Find where the given text appears and provide that cell's center as [X, Y] coordinate. 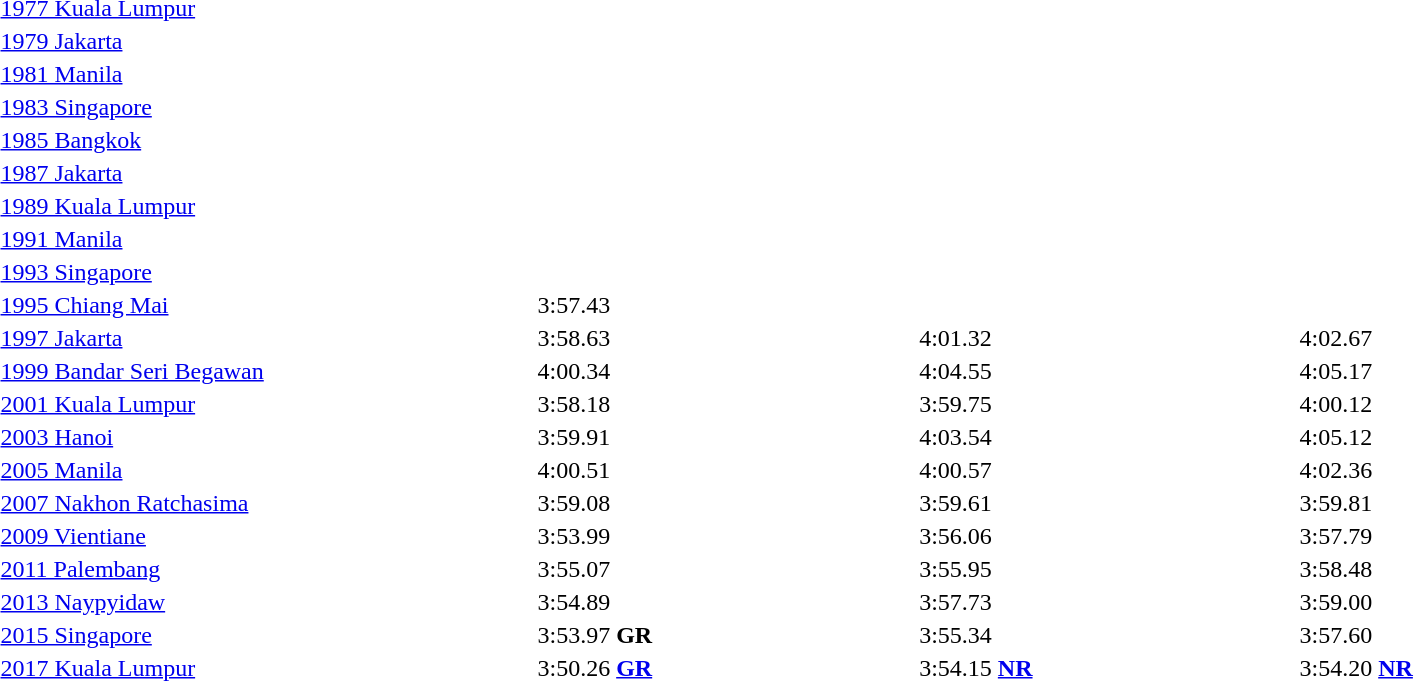
3:59.08 [595, 503]
3:56.06 [976, 536]
3:53.97 GR [595, 635]
3:55.07 [595, 569]
4:00.51 [595, 470]
4:02.67 [1356, 338]
4:05.17 [1356, 371]
4:00.12 [1356, 404]
4:02.36 [1356, 470]
3:58.63 [595, 338]
3:58.48 [1356, 569]
4:00.34 [595, 371]
3:53.99 [595, 536]
3:54.89 [595, 602]
3:57.73 [976, 602]
3:57.60 [1356, 635]
4:04.55 [976, 371]
3:58.18 [595, 404]
4:01.32 [976, 338]
3:59.00 [1356, 602]
3:59.75 [976, 404]
3:57.43 [595, 305]
3:59.91 [595, 437]
3:55.95 [976, 569]
4:00.57 [976, 470]
3:59.61 [976, 503]
3:59.81 [1356, 503]
3:55.34 [976, 635]
4:05.12 [1356, 437]
3:57.79 [1356, 536]
4:03.54 [976, 437]
